Output the [X, Y] coordinate of the center of the cell containing the given text.  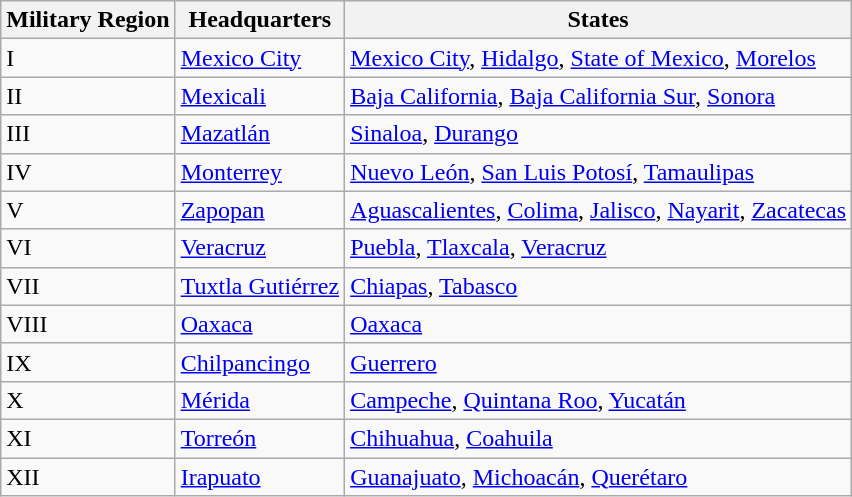
VIII [88, 324]
II [88, 96]
Chihuahua, Coahuila [598, 438]
V [88, 210]
Irapuato [260, 477]
Headquarters [260, 20]
Veracruz [260, 248]
Guerrero [598, 362]
Mexico City [260, 58]
Zapopan [260, 210]
III [88, 134]
States [598, 20]
Tuxtla Gutiérrez [260, 286]
Chiapas, Tabasco [598, 286]
Nuevo León, San Luis Potosí, Tamaulipas [598, 172]
I [88, 58]
Puebla, Tlaxcala, Veracruz [598, 248]
Military Region [88, 20]
Mexicali [260, 96]
XII [88, 477]
Chilpancingo [260, 362]
X [88, 400]
IX [88, 362]
IV [88, 172]
Sinaloa, Durango [598, 134]
Mazatlán [260, 134]
Baja California, Baja California Sur, Sonora [598, 96]
Guanajuato, Michoacán, Querétaro [598, 477]
VII [88, 286]
Campeche, Quintana Roo, Yucatán [598, 400]
Aguascalientes, Colima, Jalisco, Nayarit, Zacatecas [598, 210]
Torreón [260, 438]
VI [88, 248]
Mexico City, Hidalgo, State of Mexico, Morelos [598, 58]
Monterrey [260, 172]
Mérida [260, 400]
XI [88, 438]
